For the text-containing cell, return its midpoint in [x, y] coordinate format. 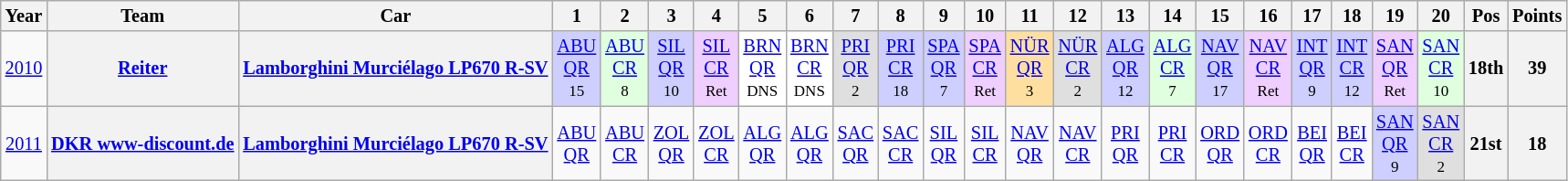
20 [1440, 16]
3 [672, 16]
NAVQR17 [1219, 69]
BEIQR [1312, 144]
5 [762, 16]
NAVQR [1030, 144]
ORDCR [1269, 144]
ORDQR [1219, 144]
Car [395, 16]
ABUQR15 [577, 69]
10 [986, 16]
7 [856, 16]
PRICR [1173, 144]
18th [1486, 69]
SANCR2 [1440, 144]
ZOLCR [716, 144]
SANQR9 [1395, 144]
ABUCR [624, 144]
Points [1537, 16]
Team [142, 16]
SILCRRet [716, 69]
13 [1125, 16]
DKR www-discount.de [142, 144]
12 [1077, 16]
ALGQR12 [1125, 69]
INTCR12 [1352, 69]
ALGCR7 [1173, 69]
ABUQR [577, 144]
ABUCR8 [624, 69]
ZOLQR [672, 144]
BRNCRDNS [810, 69]
SILQR10 [672, 69]
9 [944, 16]
Pos [1486, 16]
SPAQR7 [944, 69]
SACCR [900, 144]
Reiter [142, 69]
SANCR10 [1440, 69]
PRIQR [1125, 144]
SPACRRet [986, 69]
SILCR [986, 144]
11 [1030, 16]
14 [1173, 16]
2011 [24, 144]
PRICR18 [900, 69]
SACQR [856, 144]
6 [810, 16]
SANQRRet [1395, 69]
2010 [24, 69]
15 [1219, 16]
NAVCRRet [1269, 69]
Year [24, 16]
39 [1537, 69]
NÜRQR3 [1030, 69]
2 [624, 16]
PRIQR2 [856, 69]
BRNQRDNS [762, 69]
8 [900, 16]
SILQR [944, 144]
1 [577, 16]
NÜRCR2 [1077, 69]
NAVCR [1077, 144]
17 [1312, 16]
21st [1486, 144]
4 [716, 16]
16 [1269, 16]
INTQR9 [1312, 69]
19 [1395, 16]
BEICR [1352, 144]
